Find where the given text appears and provide that cell's center as [X, Y] coordinate. 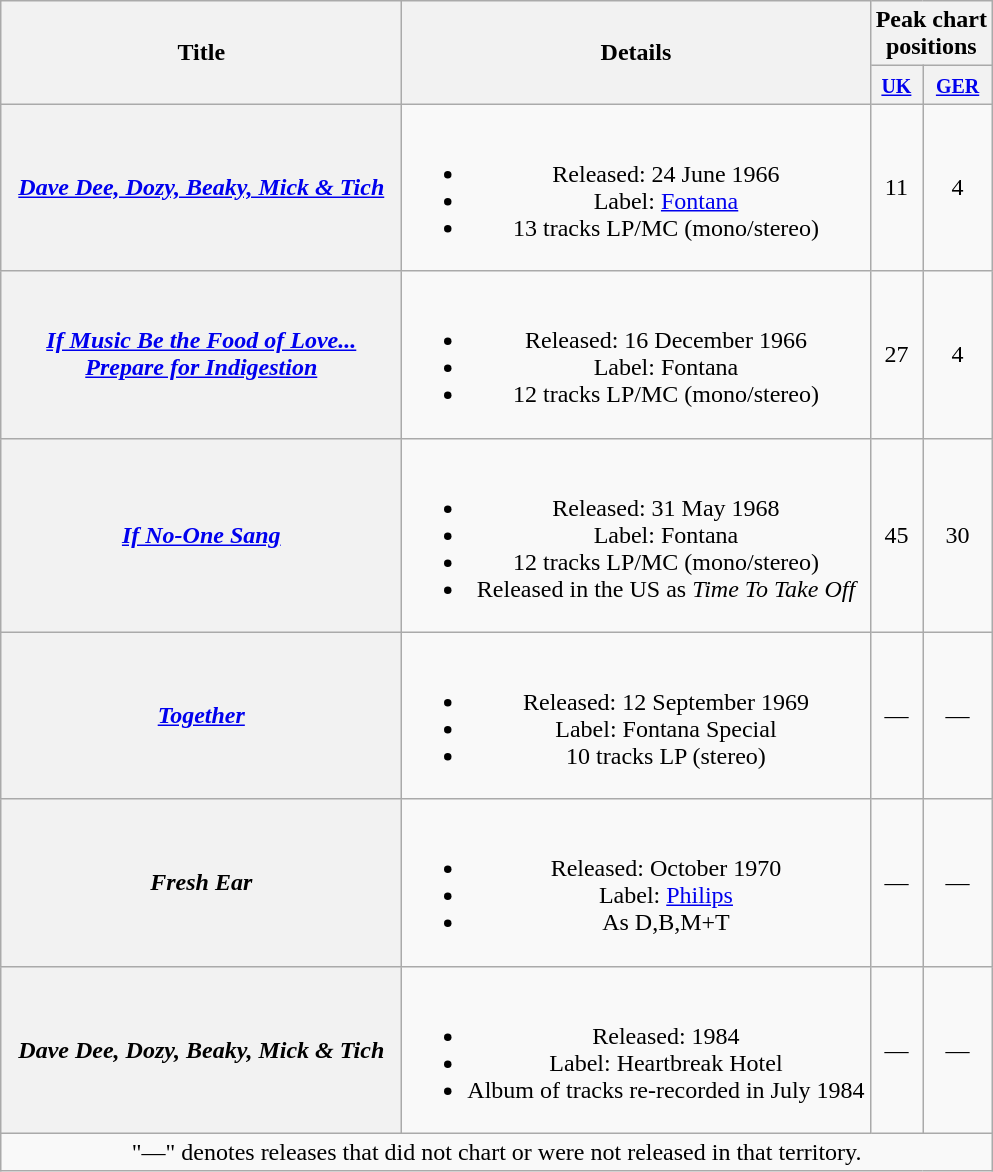
Title [202, 52]
Fresh Ear [202, 882]
Peak chartpositions [931, 34]
Together [202, 716]
Released: 1984Label: Heartbreak HotelAlbum of tracks re-recorded in July 1984 [636, 1050]
"—" denotes releases that did not chart or were not released in that territory. [497, 1152]
UK [896, 85]
Released: October 1970Label: PhilipsAs D,B,M+T [636, 882]
30 [958, 535]
Released: 12 September 1969Label: Fontana Special10 tracks LP (stereo) [636, 716]
Details [636, 52]
11 [896, 188]
Released: 31 May 1968Label: Fontana12 tracks LP/MC (mono/stereo)Released in the US as Time To Take Off [636, 535]
Released: 16 December 1966 Label: Fontana12 tracks LP/MC (mono/stereo) [636, 354]
If Music Be the Food of Love... Prepare for Indigestion [202, 354]
45 [896, 535]
27 [896, 354]
GER [958, 85]
If No-One Sang [202, 535]
Released: 24 June 1966Label: Fontana13 tracks LP/MC (mono/stereo) [636, 188]
